Pinpoint the cell where the given text exists, returning its (x, y) midpoint coordinate. 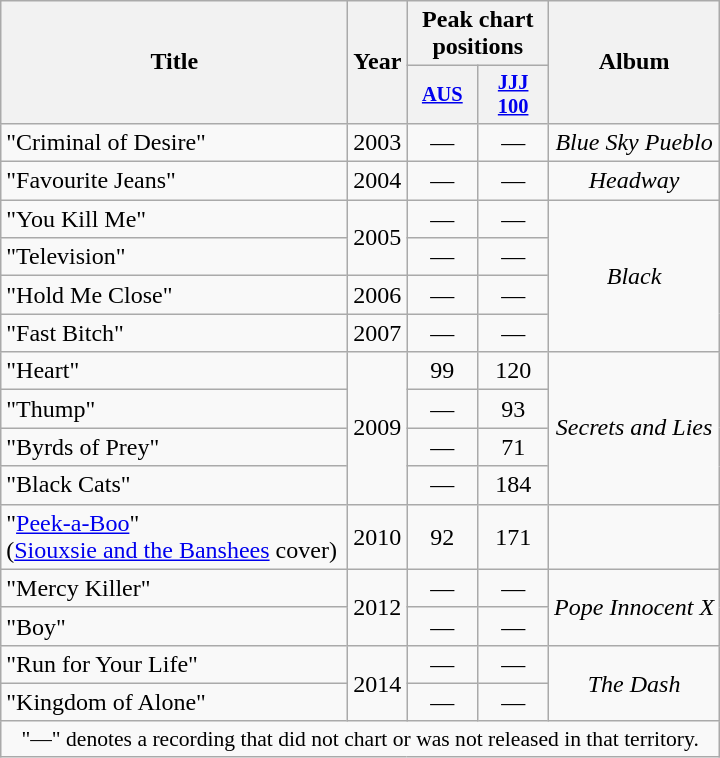
"Peek-a-Boo"(Siouxsie and the Banshees cover) (174, 536)
"Favourite Jeans" (174, 181)
2014 (378, 683)
2003 (378, 142)
Album (634, 62)
"Run for Your Life" (174, 664)
2004 (378, 181)
The Dash (634, 683)
"Fast Bitch" (174, 333)
"Thump" (174, 409)
184 (514, 485)
AUS (442, 95)
Headway (634, 181)
"Hold Me Close" (174, 295)
Black (634, 276)
Title (174, 62)
Blue Sky Pueblo (634, 142)
"Byrds of Prey" (174, 447)
120 (514, 371)
"Mercy Killer" (174, 588)
"—" denotes a recording that did not chart or was not released in that territory. (360, 739)
2010 (378, 536)
92 (442, 536)
2005 (378, 238)
93 (514, 409)
JJJ 100 (514, 95)
Peak chartpositions (478, 34)
2007 (378, 333)
"Criminal of Desire" (174, 142)
2009 (378, 428)
71 (514, 447)
"Black Cats" (174, 485)
2006 (378, 295)
Year (378, 62)
"Kingdom of Alone" (174, 702)
"Heart" (174, 371)
"Television" (174, 257)
"You Kill Me" (174, 219)
171 (514, 536)
Pope Innocent X (634, 607)
"Boy" (174, 626)
2012 (378, 607)
Secrets and Lies (634, 428)
99 (442, 371)
